Determine the [x, y] coordinate at the center of the cell enclosing the given text.  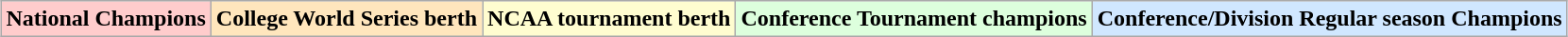
NCAA tournament berth [609, 19]
National Champions [106, 19]
College World Series berth [346, 19]
Conference/Division Regular season Champions [1330, 19]
Conference Tournament champions [914, 19]
